Output the [X, Y] coordinate of the center of the cell containing the given text.  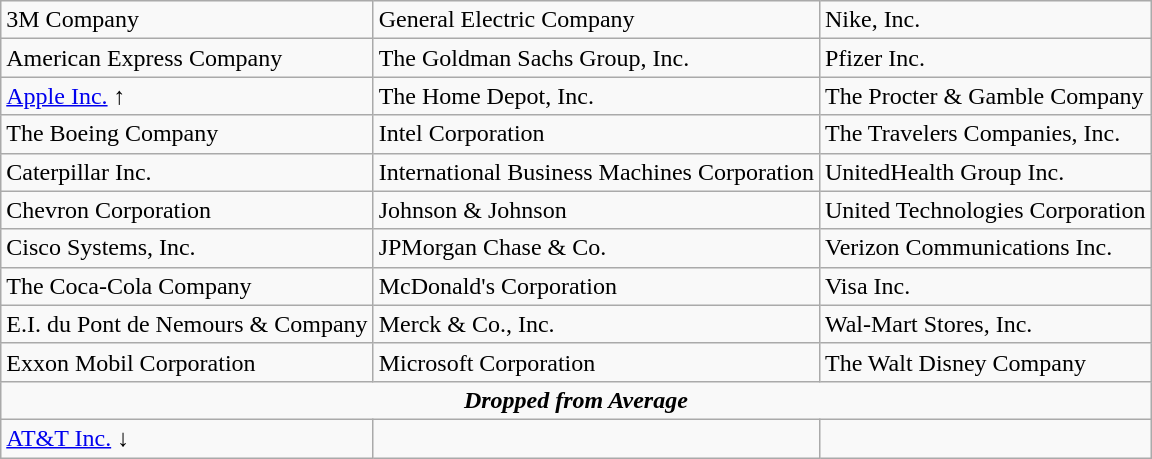
Johnson & Johnson [596, 210]
The Goldman Sachs Group, Inc. [596, 58]
Microsoft Corporation [596, 362]
United Technologies Corporation [985, 210]
Apple Inc. ↑ [187, 96]
The Boeing Company [187, 134]
The Coca-Cola Company [187, 286]
McDonald's Corporation [596, 286]
The Travelers Companies, Inc. [985, 134]
The Home Depot, Inc. [596, 96]
Chevron Corporation [187, 210]
Intel Corporation [596, 134]
American Express Company [187, 58]
UnitedHealth Group Inc. [985, 172]
Wal-Mart Stores, Inc. [985, 324]
Cisco Systems, Inc. [187, 248]
International Business Machines Corporation [596, 172]
AT&T Inc. ↓ [187, 438]
Pfizer Inc. [985, 58]
E.I. du Pont de Nemours & Company [187, 324]
General Electric Company [596, 20]
Exxon Mobil Corporation [187, 362]
JPMorgan Chase & Co. [596, 248]
The Walt Disney Company [985, 362]
Nike, Inc. [985, 20]
Visa Inc. [985, 286]
Dropped from Average [576, 400]
The Procter & Gamble Company [985, 96]
3M Company [187, 20]
Caterpillar Inc. [187, 172]
Merck & Co., Inc. [596, 324]
Verizon Communications Inc. [985, 248]
